Detect which cell encompasses the target text, then output its (X, Y) center coordinate. 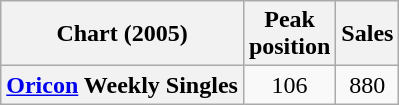
880 (368, 85)
Peakposition (289, 34)
Chart (2005) (122, 34)
Sales (368, 34)
Oricon Weekly Singles (122, 85)
106 (289, 85)
